Provide the [X, Y] coordinate of the cell's center where the given text is located.  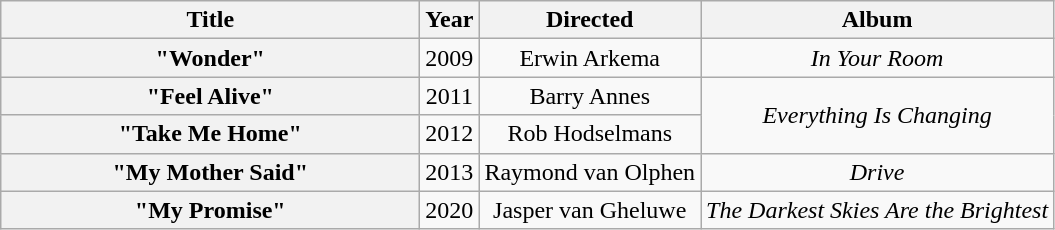
Barry Annes [590, 96]
"Feel Alive" [210, 96]
Rob Hodselmans [590, 134]
2020 [450, 210]
Title [210, 20]
"Wonder" [210, 58]
Everything Is Changing [878, 115]
Drive [878, 172]
Raymond van Olphen [590, 172]
Erwin Arkema [590, 58]
2013 [450, 172]
2011 [450, 96]
Year [450, 20]
In Your Room [878, 58]
2009 [450, 58]
Directed [590, 20]
Album [878, 20]
2012 [450, 134]
The Darkest Skies Are the Brightest [878, 210]
"My Promise" [210, 210]
"Take Me Home" [210, 134]
Jasper van Gheluwe [590, 210]
"My Mother Said" [210, 172]
